Locate the cell with the specified text and output its [x, y] center coordinate. 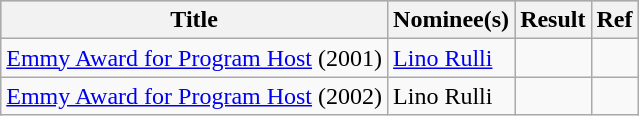
Emmy Award for Program Host (2001) [194, 58]
Nominee(s) [452, 20]
Emmy Award for Program Host (2002) [194, 96]
Title [194, 20]
Ref [614, 20]
Result [553, 20]
